Identify which cell holds the provided text, then report its [x, y] central coordinate. 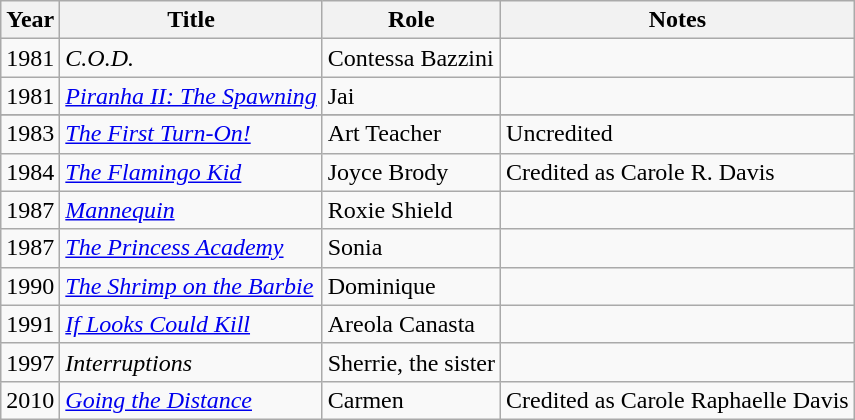
The Shrimp on the Barbie [191, 286]
The Princess Academy [191, 248]
Uncredited [678, 134]
Sonia [411, 248]
1991 [30, 324]
Going the Distance [191, 400]
Year [30, 20]
Contessa Bazzini [411, 58]
Credited as Carole Raphaelle Davis [678, 400]
Credited as Carole R. Davis [678, 172]
Joyce Brody [411, 172]
The First Turn-On! [191, 134]
Art Teacher [411, 134]
1990 [30, 286]
The Flamingo Kid [191, 172]
Mannequin [191, 210]
1984 [30, 172]
Areola Canasta [411, 324]
Role [411, 20]
Notes [678, 20]
1983 [30, 134]
Sherrie, the sister [411, 362]
Carmen [411, 400]
1997 [30, 362]
Piranha II: The Spawning [191, 96]
2010 [30, 400]
Jai [411, 96]
Dominique [411, 286]
If Looks Could Kill [191, 324]
Title [191, 20]
Roxie Shield [411, 210]
Interruptions [191, 362]
C.O.D. [191, 58]
